Search for the cell housing the specified text and yield its [x, y] center coordinate. 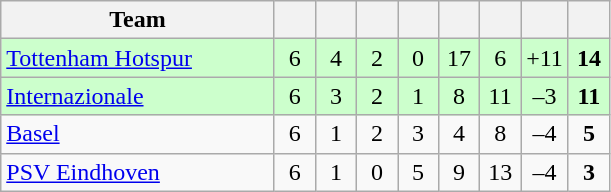
9 [460, 172]
Internazionale [138, 96]
Team [138, 20]
–3 [545, 96]
PSV Eindhoven [138, 172]
+11 [545, 58]
Tottenham Hotspur [138, 58]
17 [460, 58]
13 [500, 172]
Basel [138, 134]
14 [588, 58]
